Determine the (x, y) coordinate at the center of the cell enclosing the given text.  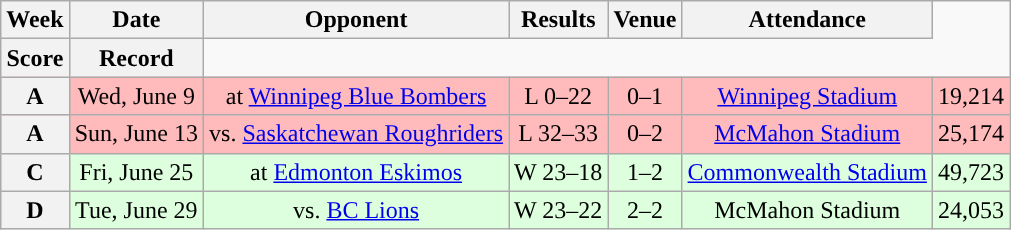
vs. BC Lions (356, 210)
Commonwealth Stadium (807, 172)
W 23–22 (558, 210)
at Winnipeg Blue Bombers (356, 96)
19,214 (970, 96)
1–2 (645, 172)
0–1 (645, 96)
W 23–18 (558, 172)
Week (35, 20)
Sun, June 13 (136, 134)
vs. Saskatchewan Roughriders (356, 134)
25,174 (970, 134)
Venue (645, 20)
0–2 (645, 134)
Date (136, 20)
Record (136, 58)
2–2 (645, 210)
Results (558, 20)
Winnipeg Stadium (807, 96)
Opponent (356, 20)
24,053 (970, 210)
Wed, June 9 (136, 96)
L 32–33 (558, 134)
Fri, June 25 (136, 172)
C (35, 172)
D (35, 210)
at Edmonton Eskimos (356, 172)
L 0–22 (558, 96)
49,723 (970, 172)
Attendance (807, 20)
Tue, June 29 (136, 210)
Score (35, 58)
